Extract the (x, y) coordinate from the center of the cell holding the provided text.  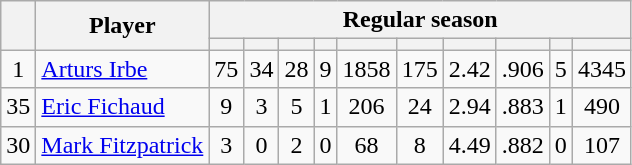
.883 (522, 107)
Mark Fitzpatrick (122, 145)
4.49 (470, 145)
175 (420, 69)
24 (420, 107)
68 (366, 145)
206 (366, 107)
490 (602, 107)
107 (602, 145)
8 (420, 145)
Eric Fichaud (122, 107)
35 (18, 107)
75 (226, 69)
4345 (602, 69)
2 (296, 145)
30 (18, 145)
Player (122, 26)
.906 (522, 69)
28 (296, 69)
.882 (522, 145)
2.42 (470, 69)
Arturs Irbe (122, 69)
2.94 (470, 107)
Regular season (420, 20)
1858 (366, 69)
34 (262, 69)
